Return the (x, y) coordinate for the center point of the cell that contains the specified text.  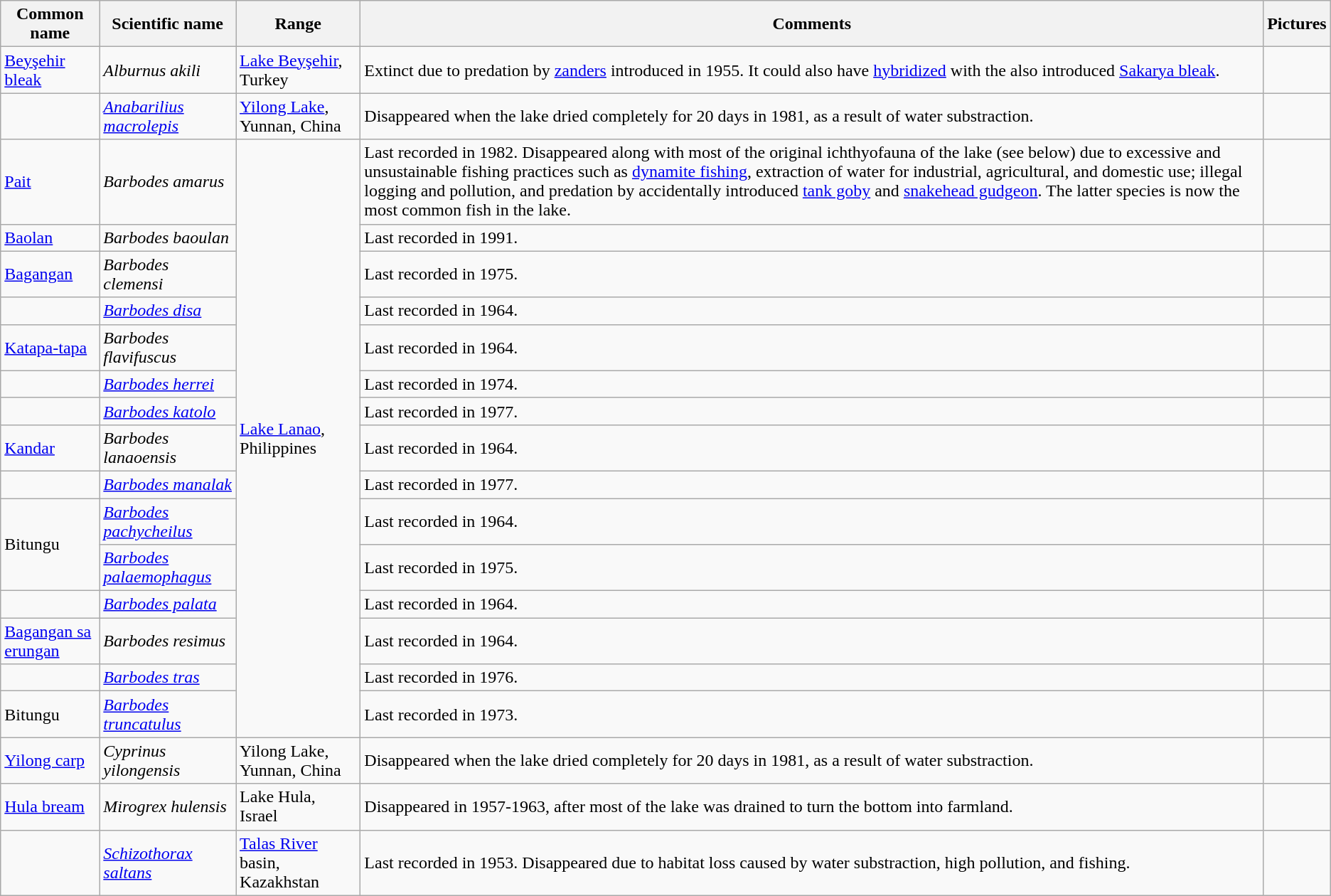
Last recorded in 1973. (812, 714)
Barbodes manalak (168, 484)
Baolan (50, 238)
Alburnus akili (168, 70)
Barbodes tras (168, 678)
Barbodes amarus (168, 182)
Lake Lanao, Philippines (299, 438)
Kandar (50, 448)
Schizothorax saltans (168, 863)
Hula bream (50, 806)
Barbodes herrei (168, 384)
Barbodes truncatulus (168, 714)
Common name (50, 24)
Lake Hula, Israel (299, 806)
Comments (812, 24)
Barbodes lanaoensis (168, 448)
Mirogrex hulensis (168, 806)
Bagangan (50, 274)
Barbodes disa (168, 311)
Talas River basin, Kazakhstan (299, 863)
Last recorded in 1976. (812, 678)
Barbodes palaemophagus (168, 567)
Scientific name (168, 24)
Anabarilius macrolepis (168, 117)
Barbodes clemensi (168, 274)
Last recorded in 1953. Disappeared due to habitat loss caused by water substraction, high pollution, and fishing. (812, 863)
Last recorded in 1991. (812, 238)
Barbodes palata (168, 604)
Extinct due to predation by zanders introduced in 1955. It could also have hybridized with the also introduced Sakarya bleak. (812, 70)
Barbodes flavifuscus (168, 347)
Bagangan sa erungan (50, 641)
Barbodes resimus (168, 641)
Pait (50, 182)
Yilong carp (50, 761)
Last recorded in 1974. (812, 384)
Cyprinus yilongensis (168, 761)
Katapa-tapa (50, 347)
Barbodes pachycheilus (168, 521)
Disappeared in 1957-1963, after most of the lake was drained to turn the bottom into farmland. (812, 806)
Barbodes baoulan (168, 238)
Beyşehir bleak (50, 70)
Range (299, 24)
Pictures (1297, 24)
Barbodes katolo (168, 411)
Lake Beyşehir, Turkey (299, 70)
